Determine the [X, Y] coordinate at the center of the cell enclosing the given text.  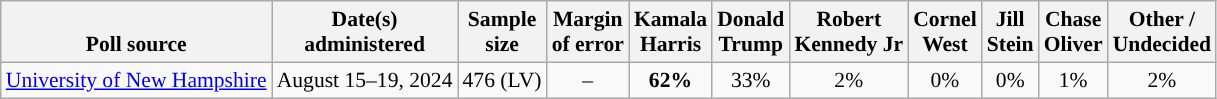
Samplesize [502, 32]
1% [1074, 80]
CornelWest [945, 32]
August 15–19, 2024 [365, 80]
– [588, 80]
33% [750, 80]
Date(s)administered [365, 32]
ChaseOliver [1074, 32]
Poll source [136, 32]
University of New Hampshire [136, 80]
62% [670, 80]
RobertKennedy Jr [848, 32]
Other /Undecided [1162, 32]
476 (LV) [502, 80]
JillStein [1010, 32]
KamalaHarris [670, 32]
DonaldTrump [750, 32]
Marginof error [588, 32]
